From the cell containing the given text, extract its center point as (X, Y) coordinate. 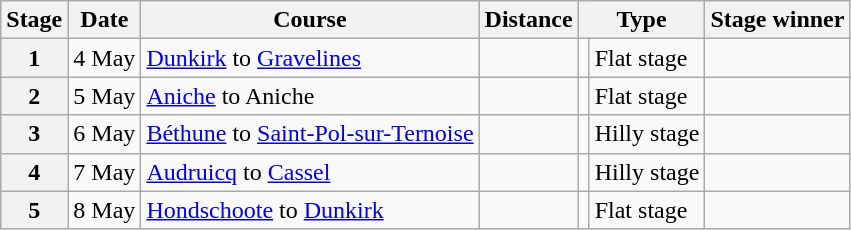
1 (34, 58)
2 (34, 96)
6 May (104, 134)
Stage (34, 20)
Stage winner (778, 20)
4 May (104, 58)
Dunkirk to Gravelines (310, 58)
Audruicq to Cassel (310, 172)
Course (310, 20)
4 (34, 172)
Distance (528, 20)
3 (34, 134)
Aniche to Aniche (310, 96)
5 (34, 210)
Hondschoote to Dunkirk (310, 210)
Béthune to Saint-Pol-sur-Ternoise (310, 134)
Date (104, 20)
8 May (104, 210)
5 May (104, 96)
7 May (104, 172)
Type (642, 20)
